Scan for the cell matching the given text and deliver its [X, Y] coordinate at center. 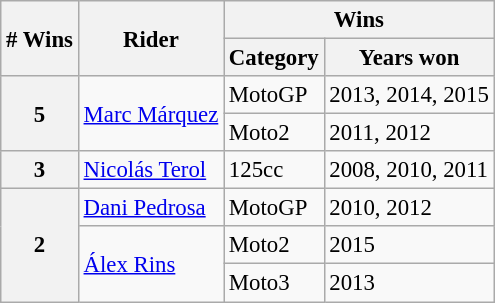
Category [274, 58]
Nicolás Terol [150, 170]
2015 [409, 245]
2013, 2014, 2015 [409, 95]
Years won [409, 58]
125cc [274, 170]
Moto3 [274, 283]
2011, 2012 [409, 133]
# Wins [40, 38]
2010, 2012 [409, 208]
2008, 2010, 2011 [409, 170]
Dani Pedrosa [150, 208]
5 [40, 114]
Marc Márquez [150, 114]
Rider [150, 38]
2 [40, 246]
Álex Rins [150, 264]
2013 [409, 283]
Wins [359, 20]
3 [40, 170]
